Output the [x, y] coordinate of the center of the cell containing the given text.  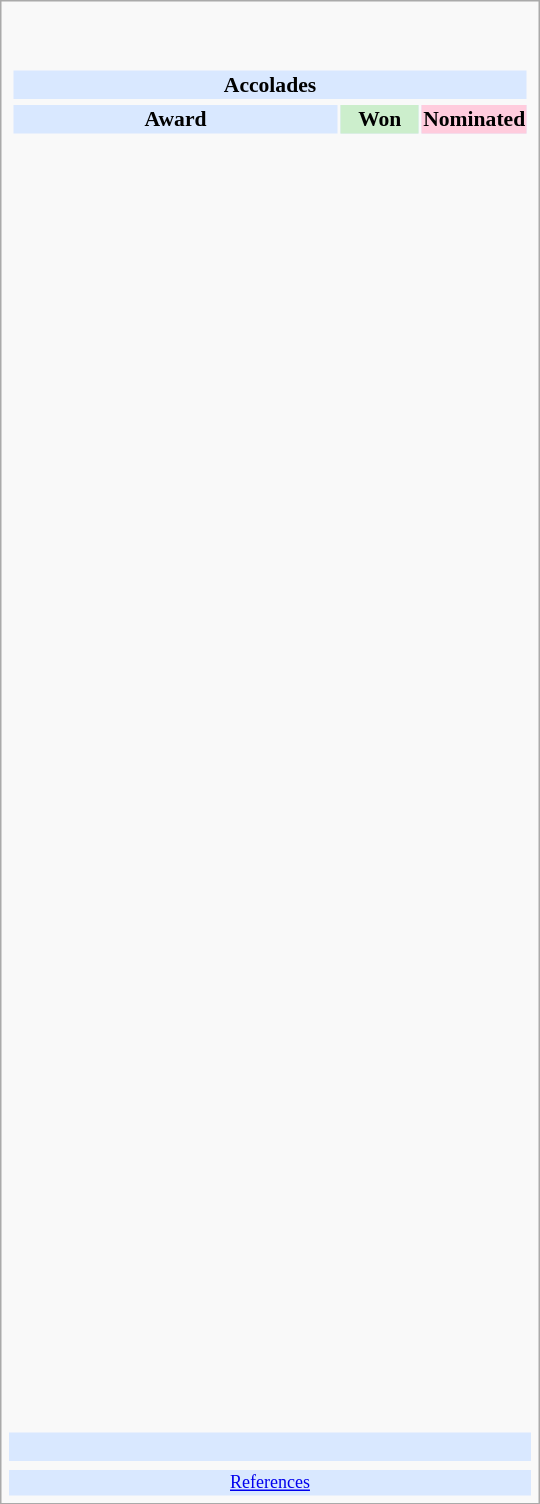
Accolades [270, 84]
Award [175, 119]
Won [380, 119]
References [270, 1483]
Accolades Award Won Nominated [270, 734]
Nominated [474, 119]
